Extract the [x, y] coordinate from the center of the cell holding the provided text.  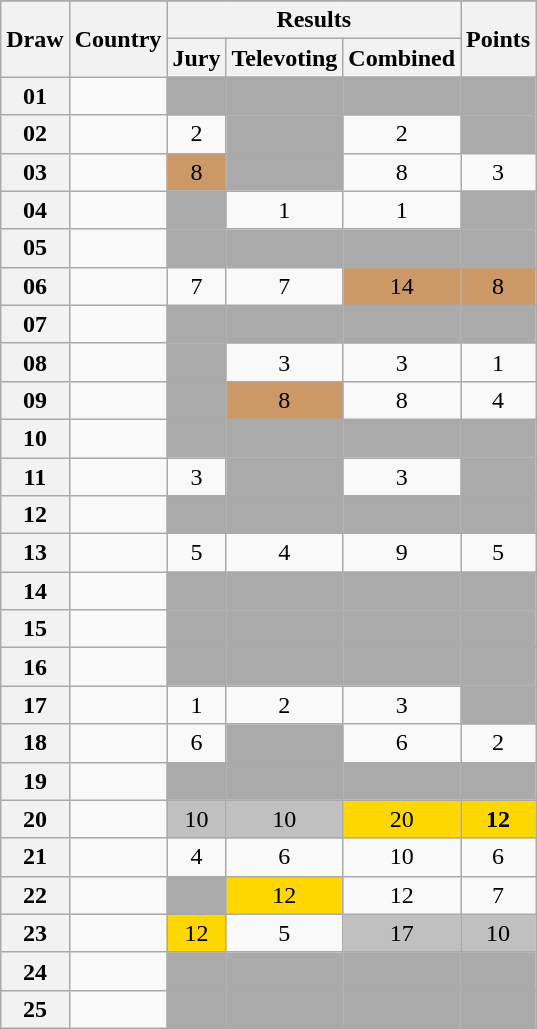
Draw [35, 39]
04 [35, 210]
Results [314, 20]
Country [118, 39]
21 [35, 857]
15 [35, 629]
22 [35, 895]
Combined [402, 58]
Televoting [284, 58]
07 [35, 324]
25 [35, 1009]
11 [35, 477]
02 [35, 134]
18 [35, 743]
19 [35, 781]
9 [402, 553]
03 [35, 172]
09 [35, 400]
16 [35, 667]
23 [35, 933]
13 [35, 553]
05 [35, 248]
08 [35, 362]
01 [35, 96]
Jury [196, 58]
Points [498, 39]
06 [35, 286]
24 [35, 971]
